Return the [X, Y] coordinate for the center point of the cell that contains the specified text.  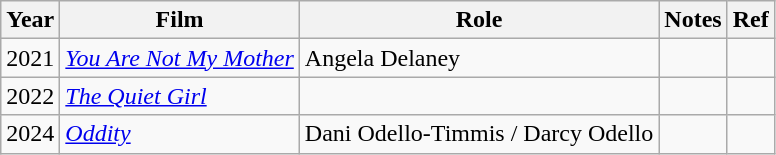
2022 [30, 96]
Role [478, 20]
Film [180, 20]
Angela Delaney [478, 58]
You Are Not My Mother [180, 58]
2024 [30, 134]
The Quiet Girl [180, 96]
Notes [693, 20]
Year [30, 20]
2021 [30, 58]
Oddity [180, 134]
Dani Odello-Timmis / Darcy Odello [478, 134]
Ref [750, 20]
